Return (X, Y) of the center of cell containing provided text 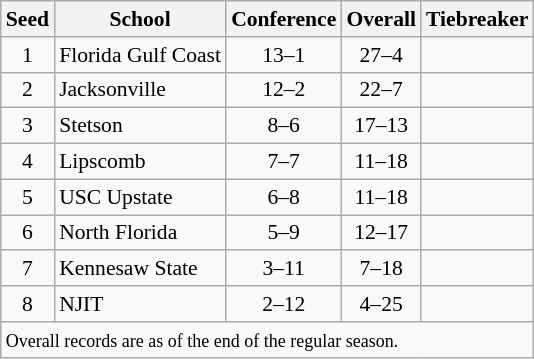
1 (28, 55)
12–17 (381, 233)
6 (28, 233)
Overall records are as of the end of the regular season. (268, 340)
7–18 (381, 269)
NJIT (140, 304)
Stetson (140, 126)
6–8 (284, 197)
3 (28, 126)
2–12 (284, 304)
2 (28, 90)
17–13 (381, 126)
USC Upstate (140, 197)
3–11 (284, 269)
Conference (284, 19)
Jacksonville (140, 90)
12–2 (284, 90)
7 (28, 269)
7–7 (284, 162)
5 (28, 197)
Lipscomb (140, 162)
Kennesaw State (140, 269)
North Florida (140, 233)
Florida Gulf Coast (140, 55)
Tiebreaker (477, 19)
27–4 (381, 55)
Seed (28, 19)
4–25 (381, 304)
8–6 (284, 126)
Overall (381, 19)
8 (28, 304)
5–9 (284, 233)
4 (28, 162)
13–1 (284, 55)
School (140, 19)
22–7 (381, 90)
